Extract the (x, y) coordinate from the center of the cell holding the provided text.  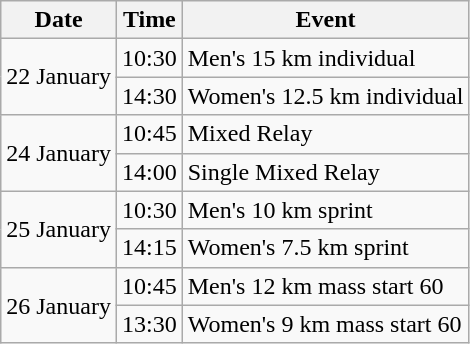
14:00 (149, 172)
Women's 12.5 km individual (326, 96)
14:30 (149, 96)
Men's 12 km mass start 60 (326, 286)
Women's 7.5 km sprint (326, 248)
Date (59, 20)
14:15 (149, 248)
13:30 (149, 324)
Men's 15 km individual (326, 58)
Time (149, 20)
25 January (59, 229)
24 January (59, 153)
Single Mixed Relay (326, 172)
26 January (59, 305)
Men's 10 km sprint (326, 210)
Event (326, 20)
22 January (59, 77)
Mixed Relay (326, 134)
Women's 9 km mass start 60 (326, 324)
